Detect which cell encompasses the target text, then output its (x, y) center coordinate. 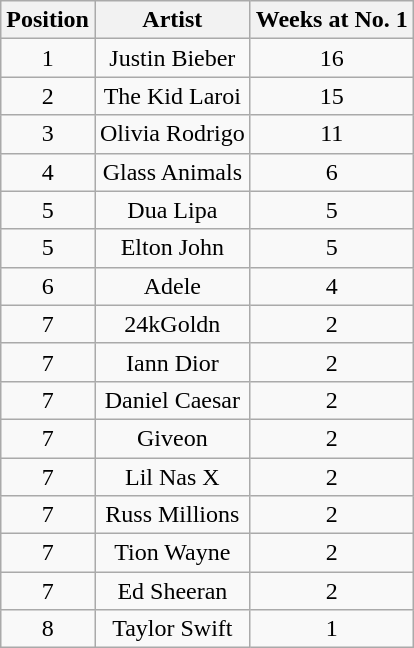
Giveon (172, 438)
11 (332, 134)
Weeks at No. 1 (332, 20)
Artist (172, 20)
3 (48, 134)
Olivia Rodrigo (172, 134)
Position (48, 20)
Russ Millions (172, 515)
Ed Sheeran (172, 591)
Justin Bieber (172, 58)
Elton John (172, 248)
Iann Dior (172, 362)
Glass Animals (172, 172)
Taylor Swift (172, 629)
Daniel Caesar (172, 400)
24kGoldn (172, 324)
15 (332, 96)
Dua Lipa (172, 210)
The Kid Laroi (172, 96)
8 (48, 629)
16 (332, 58)
Adele (172, 286)
Lil Nas X (172, 477)
Tion Wayne (172, 553)
